Detect which cell encompasses the target text, then output its (X, Y) center coordinate. 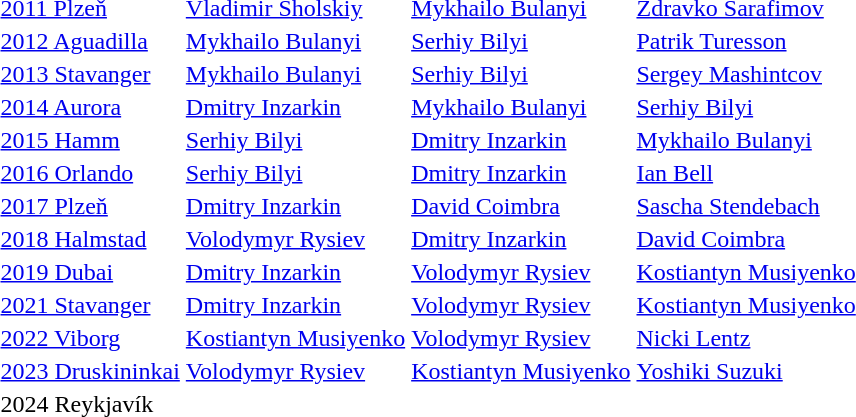
David Coimbra (521, 206)
